Scan for the cell matching the given text and deliver its (x, y) coordinate at center. 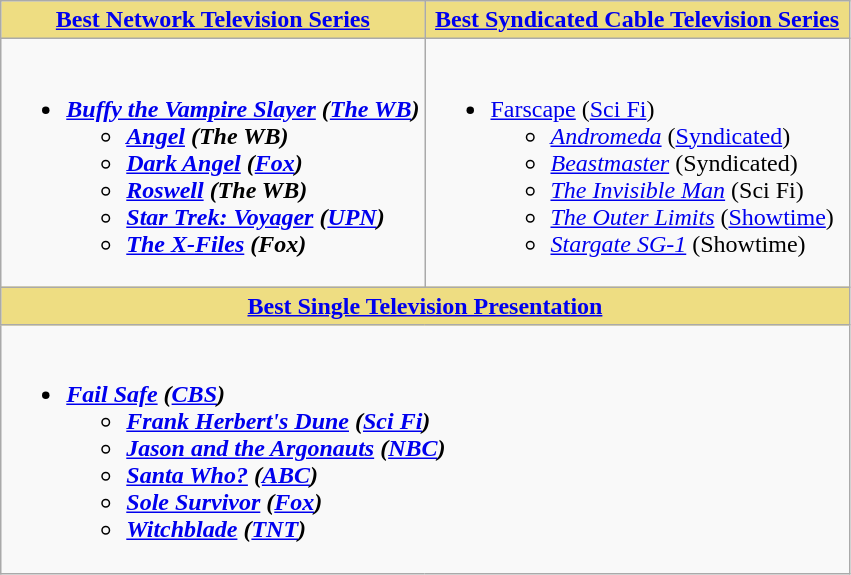
Best Syndicated Cable Television Series (637, 20)
Farscape (Sci Fi)Andromeda (Syndicated)Beastmaster (Syndicated)The Invisible Man (Sci Fi)The Outer Limits (Showtime)Stargate SG-1 (Showtime) (637, 163)
Best Network Television Series (213, 20)
Buffy the Vampire Slayer (The WB)Angel (The WB)Dark Angel (Fox)Roswell (The WB)Star Trek: Voyager (UPN)The X-Files (Fox) (213, 163)
Fail Safe (CBS)Frank Herbert's Dune (Sci Fi)Jason and the Argonauts (NBC)Santa Who? (ABC)Sole Survivor (Fox)Witchblade (TNT) (425, 449)
Best Single Television Presentation (425, 306)
